Output the [x, y] coordinate of the center of the cell containing the given text.  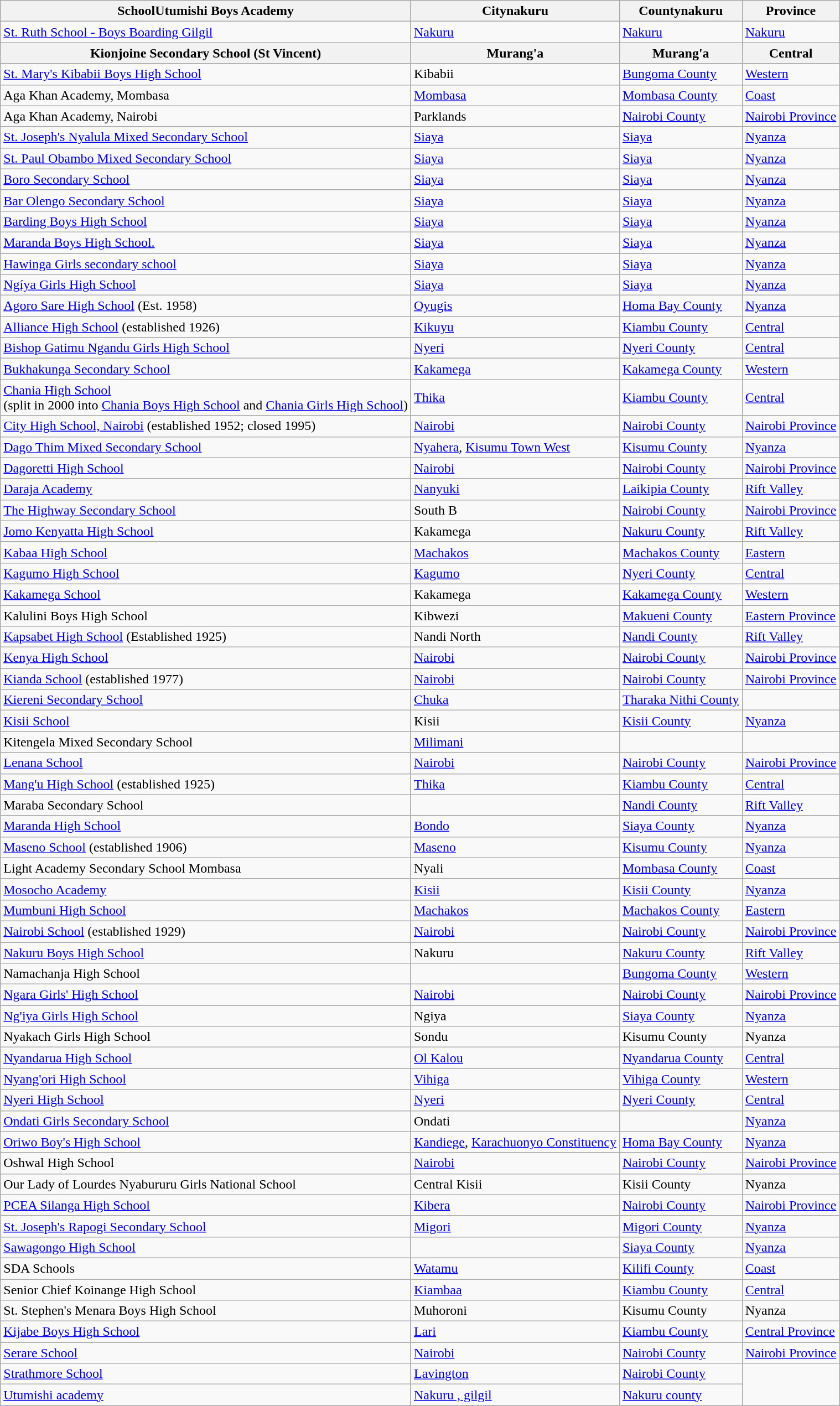
Light Academy Secondary School Mombasa [206, 868]
Dagoretti High School [206, 468]
Makueni County [681, 616]
Province [791, 11]
Citynakuru [515, 11]
Laikipia County [681, 489]
Strathmore School [206, 1374]
Kionjoine Secondary School (St Vincent) [206, 53]
Kisii School [206, 721]
Kibabii [515, 74]
Bar Olengo Secondary School [206, 200]
Barding Boys High School [206, 221]
Kibwezi [515, 616]
Bondo [515, 826]
Our Lady of Lourdes Nyabururu Girls National School [206, 1184]
SchoolUtumishi Boys Academy [206, 11]
Lenana School [206, 763]
Nyahera, Kisumu Town West [515, 447]
Oriwo Boy's High School [206, 1142]
Kalulini Boys High School [206, 616]
St. Joseph's Rapogi Secondary School [206, 1226]
Maseno [515, 847]
The Highway Secondary School [206, 510]
Kagumo [515, 573]
Alliance High School (established 1926) [206, 327]
Maraba Secondary School [206, 805]
Agoro Sare High School (Est. 1958) [206, 306]
Kiereni Secondary School [206, 700]
Nakuru Boys High School [206, 952]
St. Mary's Kibabii Boys High School [206, 74]
Kapsabet High School (Established 1925) [206, 637]
Watamu [515, 1268]
Ondati Girls Secondary School [206, 1121]
Mang'u High School (established 1925) [206, 784]
PCEA Silanga High School [206, 1205]
Kiambaa [515, 1290]
Mombasa [515, 95]
Kijabe Boys High School [206, 1332]
Oyugis [515, 306]
Ondati [515, 1121]
Chuka [515, 700]
Vihiga [515, 1079]
Migori County [681, 1226]
Ngíya Girls High School [206, 285]
Nyang'ori High School [206, 1079]
Countynakuru [681, 11]
St. Ruth School - Boys Boarding Gilgil [206, 32]
Utumishi academy [206, 1395]
Kagumo High School [206, 573]
Sawagongo High School [206, 1247]
Ngara Girls' High School [206, 995]
Kabaa High School [206, 552]
Kikuyu [515, 327]
Milimani [515, 742]
Central Province [791, 1332]
Nakuru county [681, 1395]
Nandi North [515, 637]
Lari [515, 1332]
St. Joseph's Nyalula Mixed Secondary School [206, 137]
Kianda School (established 1977) [206, 679]
Kandiege, Karachuonyo Constituency [515, 1142]
Boro Secondary School [206, 179]
Ol Kalou [515, 1058]
Nyali [515, 868]
Maranda Boys High School. [206, 242]
Kakamega School [206, 594]
Muhoroni [515, 1311]
Kenya High School [206, 658]
Hawinga Girls secondary school [206, 264]
Aga Khan Academy, Mombasa [206, 95]
Kilifi County [681, 1268]
Eastern Province [791, 616]
Maseno School (established 1906) [206, 847]
Nyandarua County [681, 1058]
St. Paul Obambo Mixed Secondary School [206, 158]
Bishop Gatimu Ngandu Girls High School [206, 348]
Serare School [206, 1353]
Nyeri High School [206, 1100]
Lavington [515, 1374]
Aga Khan Academy, Nairobi [206, 116]
Sondu [515, 1037]
City High School, Nairobi (established 1952; closed 1995) [206, 426]
Nairobi School (established 1929) [206, 931]
Parklands [515, 116]
Dago Thim Mixed Secondary School [206, 447]
Central Kisii [515, 1184]
Nanyuki [515, 489]
Chania High School(split in 2000 into Chania Boys High School and Chania Girls High School) [206, 397]
Mosocho Academy [206, 889]
Migori [515, 1226]
SDA Schools [206, 1268]
Nyakach Girls High School [206, 1037]
South B [515, 510]
Mumbuni High School [206, 910]
Maranda High School [206, 826]
Kibera [515, 1205]
Senior Chief Koinange High School [206, 1290]
Nakuru , gilgil [515, 1395]
Jomo Kenyatta High School [206, 531]
Ng'iya Girls High School [206, 1016]
St. Stephen's Menara Boys High School [206, 1311]
Namachanja High School [206, 974]
Ngiya [515, 1016]
Bukhakunga Secondary School [206, 369]
Vihiga County [681, 1079]
Kitengela Mixed Secondary School [206, 742]
Tharaka Nithi County [681, 700]
Daraja Academy [206, 489]
Oshwal High School [206, 1163]
Nyandarua High School [206, 1058]
